Locate the cell with the specified text and output its (X, Y) center coordinate. 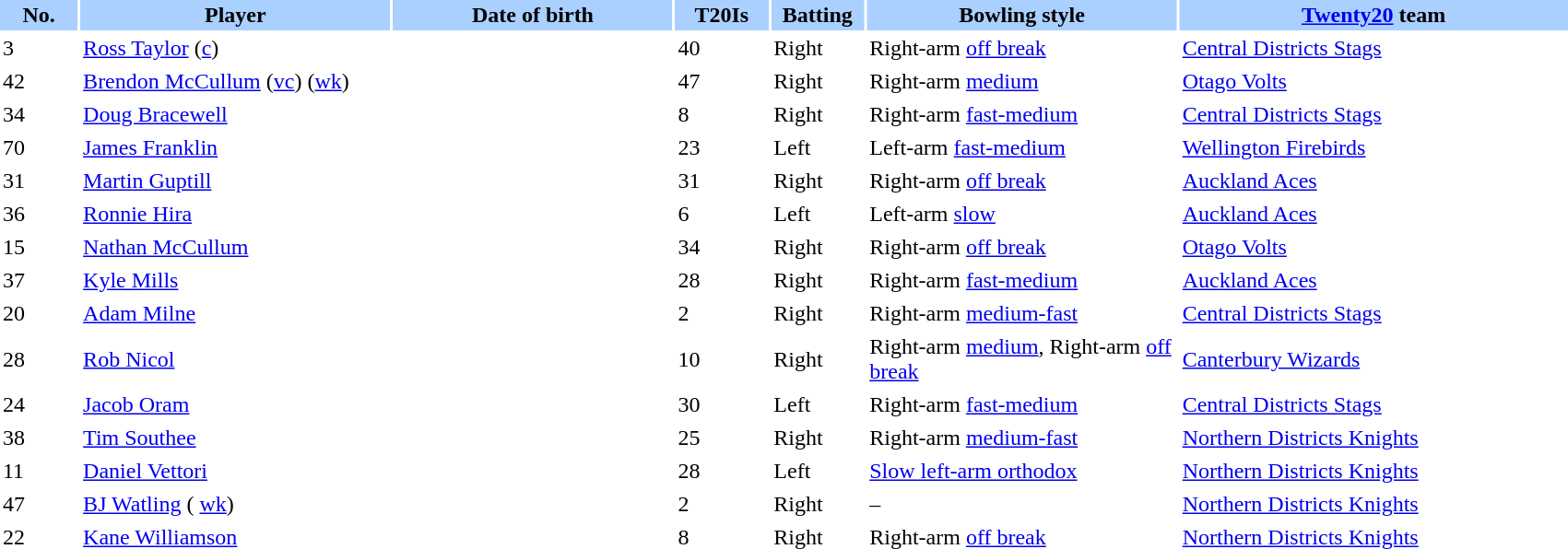
20 (39, 313)
Adam Milne (235, 313)
Martin Guptill (235, 181)
36 (39, 214)
Slow left-arm orthodox (1021, 472)
38 (39, 438)
42 (39, 81)
3 (39, 48)
37 (39, 280)
– (1021, 505)
BJ Watling ( wk) (235, 505)
Kyle Mills (235, 280)
T20Is (721, 15)
25 (721, 438)
Doug Bracewell (235, 114)
6 (721, 214)
15 (39, 247)
Canterbury Wizards (1373, 359)
40 (721, 48)
Daniel Vettori (235, 472)
Twenty20 team (1373, 15)
Left-arm fast-medium (1021, 147)
Nathan McCullum (235, 247)
11 (39, 472)
Date of birth (533, 15)
Brendon McCullum (vc) (wk) (235, 81)
Player (235, 15)
Jacob Oram (235, 405)
8 (721, 114)
No. (39, 15)
Right-arm medium, Right-arm off break (1021, 359)
Ronnie Hira (235, 214)
Wellington Firebirds (1373, 147)
30 (721, 405)
Left-arm slow (1021, 214)
James Franklin (235, 147)
70 (39, 147)
24 (39, 405)
Batting (817, 15)
Ross Taylor (c) (235, 48)
10 (721, 359)
Bowling style (1021, 15)
23 (721, 147)
Tim Southee (235, 438)
Right-arm medium (1021, 81)
Rob Nicol (235, 359)
